Pinpoint the cell where the given text exists, returning its [x, y] midpoint coordinate. 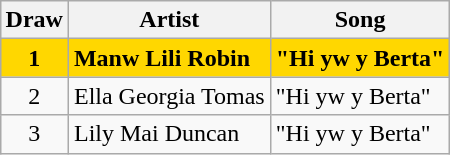
Song [360, 20]
3 [34, 134]
Draw [34, 20]
Lily Mai Duncan [169, 134]
Artist [169, 20]
Manw Lili Robin [169, 58]
2 [34, 96]
1 [34, 58]
Ella Georgia Tomas [169, 96]
